Output the (x, y) coordinate of the center of the cell containing the given text.  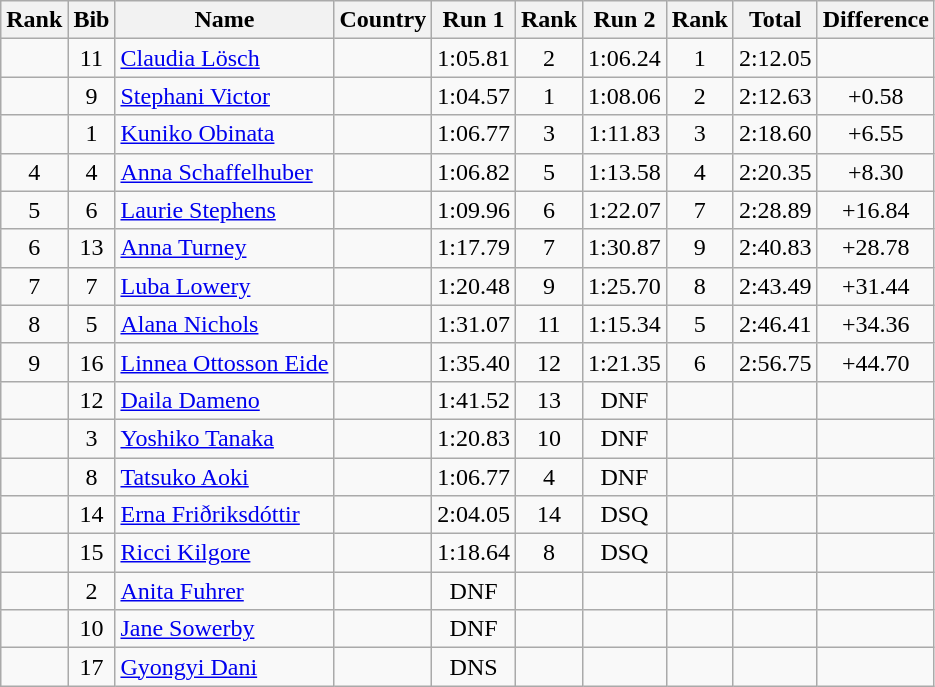
Anna Schaffelhuber (224, 172)
Yoshiko Tanaka (224, 438)
Alana Nichols (224, 324)
+6.55 (876, 134)
1:09.96 (474, 210)
1:35.40 (474, 362)
1:20.48 (474, 286)
1:20.83 (474, 438)
2:12.05 (775, 58)
Laurie Stephens (224, 210)
Bib (92, 20)
2:56.75 (775, 362)
1:08.06 (625, 96)
1:13.58 (625, 172)
1:06.24 (625, 58)
Anita Fuhrer (224, 591)
+28.78 (876, 248)
+16.84 (876, 210)
1:41.52 (474, 400)
Erna Friðriksdóttir (224, 515)
+31.44 (876, 286)
Name (224, 20)
1:06.82 (474, 172)
Stephani Victor (224, 96)
Jane Sowerby (224, 629)
16 (92, 362)
2:40.83 (775, 248)
1:31.07 (474, 324)
2:18.60 (775, 134)
1:05.81 (474, 58)
Kuniko Obinata (224, 134)
1:11.83 (625, 134)
1:17.79 (474, 248)
2:12.63 (775, 96)
2:43.49 (775, 286)
+8.30 (876, 172)
Claudia Lösch (224, 58)
1:21.35 (625, 362)
2:46.41 (775, 324)
+0.58 (876, 96)
Total (775, 20)
Gyongyi Dani (224, 667)
DNS (474, 667)
2:28.89 (775, 210)
Ricci Kilgore (224, 553)
Anna Turney (224, 248)
Country (383, 20)
Run 2 (625, 20)
Tatsuko Aoki (224, 477)
1:18.64 (474, 553)
1:04.57 (474, 96)
1:30.87 (625, 248)
Difference (876, 20)
Run 1 (474, 20)
Daila Dameno (224, 400)
+44.70 (876, 362)
1:15.34 (625, 324)
1:25.70 (625, 286)
+34.36 (876, 324)
Luba Lowery (224, 286)
17 (92, 667)
1:22.07 (625, 210)
Linnea Ottosson Eide (224, 362)
2:20.35 (775, 172)
15 (92, 553)
2:04.05 (474, 515)
